Provide the (X, Y) coordinate of the cell's center where the given text is located.  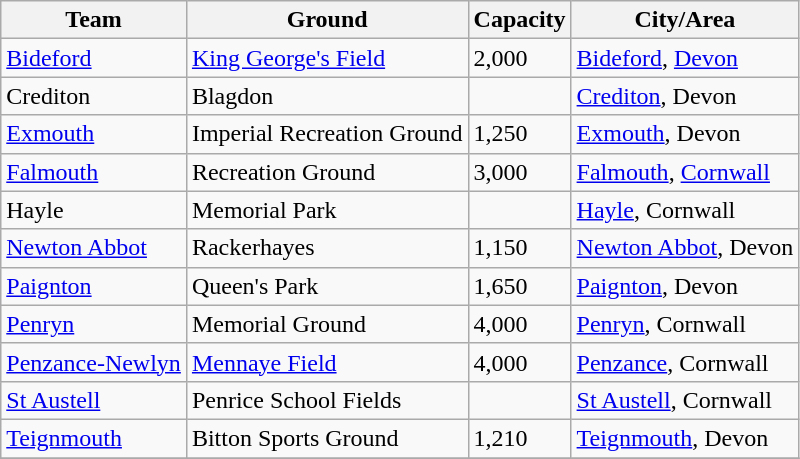
Exmouth (94, 134)
Paignton, Devon (685, 286)
Teignmouth, Devon (685, 438)
Crediton, Devon (685, 96)
Penzance, Cornwall (685, 362)
Penrice School Fields (327, 400)
1,210 (520, 438)
Hayle (94, 210)
Blagdon (327, 96)
Penzance-Newlyn (94, 362)
Paignton (94, 286)
2,000 (520, 58)
Newton Abbot, Devon (685, 248)
Bideford, Devon (685, 58)
Queen's Park (327, 286)
Bideford (94, 58)
City/Area (685, 20)
Penryn, Cornwall (685, 324)
Recreation Ground (327, 172)
Imperial Recreation Ground (327, 134)
Rackerhayes (327, 248)
Falmouth, Cornwall (685, 172)
Falmouth (94, 172)
Ground (327, 20)
1,650 (520, 286)
St Austell, Cornwall (685, 400)
Exmouth, Devon (685, 134)
Memorial Ground (327, 324)
Capacity (520, 20)
Mennaye Field (327, 362)
Bitton Sports Ground (327, 438)
Crediton (94, 96)
Newton Abbot (94, 248)
Hayle, Cornwall (685, 210)
St Austell (94, 400)
1,250 (520, 134)
1,150 (520, 248)
Team (94, 20)
Teignmouth (94, 438)
3,000 (520, 172)
Memorial Park (327, 210)
King George's Field (327, 58)
Penryn (94, 324)
